Return the (X, Y) coordinate for the center point of the cell that contains the specified text.  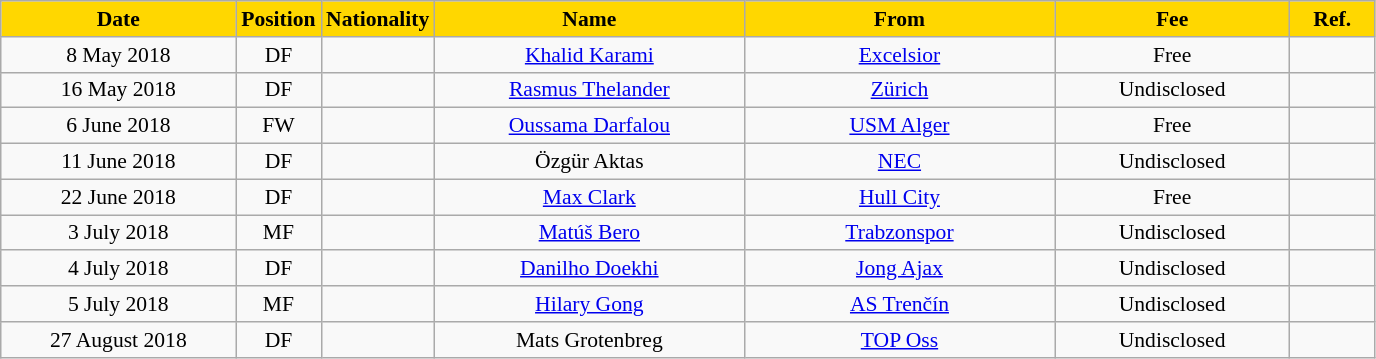
Fee (1172, 19)
Mats Grotenbreg (589, 340)
Danilho Doekhi (589, 269)
Khalid Karami (589, 55)
Matúš Bero (589, 233)
From (899, 19)
5 July 2018 (118, 304)
Zürich (899, 90)
Oussama Darfalou (589, 126)
Max Clark (589, 197)
Hilary Gong (589, 304)
6 June 2018 (118, 126)
Özgür Aktas (589, 162)
Excelsior (899, 55)
Position (278, 19)
TOP Oss (899, 340)
Date (118, 19)
Nationality (378, 19)
3 July 2018 (118, 233)
Hull City (899, 197)
FW (278, 126)
Trabzonspor (899, 233)
8 May 2018 (118, 55)
22 June 2018 (118, 197)
27 August 2018 (118, 340)
Ref. (1332, 19)
Rasmus Thelander (589, 90)
4 July 2018 (118, 269)
AS Trenčín (899, 304)
16 May 2018 (118, 90)
Name (589, 19)
USM Alger (899, 126)
NEC (899, 162)
Jong Ajax (899, 269)
11 June 2018 (118, 162)
